Extract the (x, y) coordinate from the center of the cell holding the provided text.  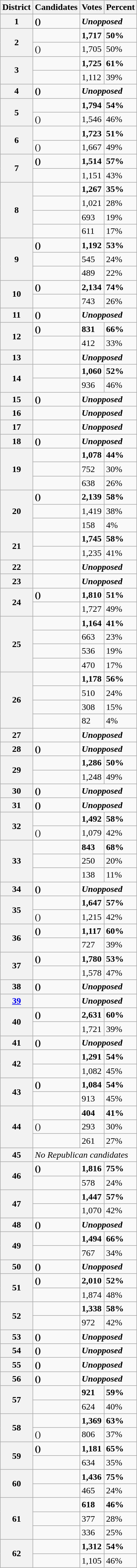
1,338 (92, 1309)
59 (17, 1456)
57 (17, 1400)
913 (92, 1099)
3 (17, 70)
634 (92, 1462)
936 (92, 385)
752 (92, 469)
37% (120, 1435)
1,112 (92, 77)
30 (17, 791)
1,267 (92, 189)
2,010 (92, 1281)
11% (120, 875)
51 (17, 1287)
40% (120, 1407)
61 (17, 1518)
611 (92, 231)
250 (92, 861)
1,178 (92, 679)
36 (17, 938)
68% (120, 847)
8 (17, 210)
33% (120, 343)
37 (17, 966)
2,631 (92, 1015)
1,164 (92, 623)
15% (120, 707)
65% (120, 1449)
7 (17, 168)
52 (17, 1316)
1,717 (92, 35)
1,721 (92, 1029)
1,105 (92, 1561)
44 (17, 1127)
56 (17, 1379)
1,117 (92, 931)
336 (92, 1533)
5 (17, 112)
58 (17, 1428)
1,436 (92, 1476)
1,021 (92, 203)
1,874 (92, 1294)
1,780 (92, 959)
27% (120, 1141)
41 (17, 1043)
404 (92, 1113)
48 (17, 1225)
46 (17, 1176)
28 (17, 749)
61% (120, 63)
638 (92, 483)
38 (17, 987)
12 (17, 336)
578 (92, 1183)
47% (120, 973)
138 (92, 875)
921 (92, 1393)
38% (120, 511)
35 (17, 910)
55 (17, 1365)
843 (92, 847)
261 (92, 1141)
1,079 (92, 833)
293 (92, 1127)
47 (17, 1204)
60 (17, 1483)
11 (17, 315)
26 (17, 700)
63% (120, 1421)
9 (17, 259)
1,514 (92, 161)
2,139 (92, 497)
62 (17, 1554)
1,494 (92, 1239)
45 (17, 1155)
42 (17, 1064)
1,192 (92, 245)
24 (17, 602)
1,151 (92, 175)
18 (17, 441)
1,078 (92, 455)
54 (17, 1351)
25% (120, 1533)
1,084 (92, 1085)
727 (92, 945)
1,810 (92, 595)
1,725 (92, 63)
19 (17, 469)
13 (17, 357)
1,369 (92, 1421)
82 (92, 721)
806 (92, 1435)
618 (92, 1504)
48% (120, 1294)
22% (120, 273)
22 (17, 567)
59% (120, 1393)
53 (17, 1337)
10 (17, 294)
49 (17, 1246)
489 (92, 273)
663 (92, 637)
56% (120, 679)
District (17, 7)
17 (17, 427)
972 (92, 1323)
1,082 (92, 1071)
1,647 (92, 903)
510 (92, 693)
1,419 (92, 511)
693 (92, 217)
34% (120, 1253)
4 (17, 91)
545 (92, 259)
1,248 (92, 777)
27 (17, 735)
1,794 (92, 105)
1 (17, 21)
34 (17, 889)
20 (17, 511)
1,667 (92, 147)
2 (17, 42)
158 (92, 525)
536 (92, 651)
1,312 (92, 1547)
1,705 (92, 49)
31 (17, 805)
23 (17, 581)
6 (17, 140)
25 (17, 644)
43% (120, 175)
1,546 (92, 119)
743 (92, 301)
1,070 (92, 1211)
40 (17, 1022)
1,181 (92, 1449)
1,745 (92, 539)
32 (17, 826)
470 (92, 665)
39 (17, 1001)
465 (92, 1490)
2,134 (92, 287)
Percent (120, 7)
No Republican candidates (85, 1155)
14 (17, 378)
624 (92, 1407)
43 (17, 1092)
50 (17, 1267)
16 (17, 413)
1,727 (92, 609)
1,286 (92, 763)
23% (120, 637)
1,723 (92, 133)
308 (92, 707)
1,060 (92, 371)
767 (92, 1253)
412 (92, 343)
Candidates (56, 7)
1,816 (92, 1169)
33 (17, 861)
20% (120, 861)
1,578 (92, 973)
29 (17, 770)
74% (120, 287)
1,291 (92, 1057)
1,492 (92, 819)
377 (92, 1519)
831 (92, 329)
1,447 (92, 1197)
44% (120, 455)
21 (17, 546)
15 (17, 399)
1,215 (92, 917)
1,235 (92, 553)
Votes (92, 7)
